Determine the (x, y) coordinate at the center of the cell enclosing the given text.  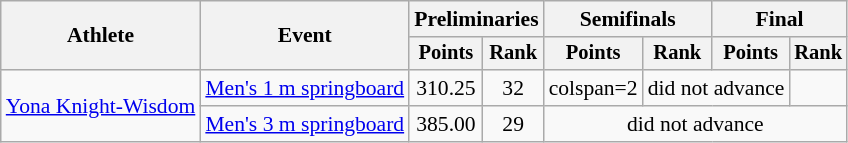
Preliminaries (476, 19)
Event (304, 36)
310.25 (446, 88)
Yona Knight-Wisdom (101, 106)
Athlete (101, 36)
Semifinals (628, 19)
Men's 3 m springboard (304, 124)
Men's 1 m springboard (304, 88)
29 (514, 124)
Final (780, 19)
385.00 (446, 124)
colspan=2 (594, 88)
32 (514, 88)
